Provide the [x, y] coordinate of the cell's center where the given text is located.  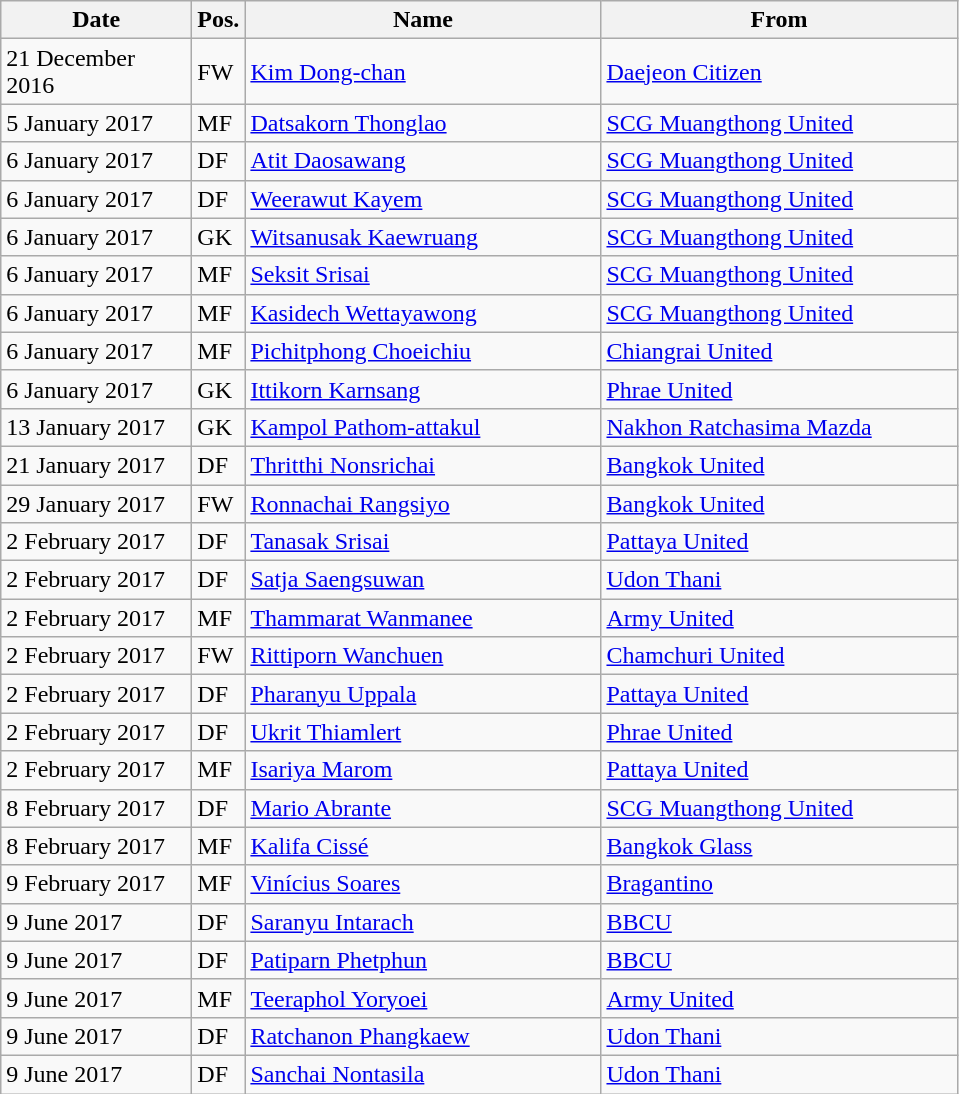
Mario Abrante [423, 808]
Bangkok Glass [779, 846]
Vinícius Soares [423, 884]
Chiangrai United [779, 351]
29 January 2017 [96, 503]
Sanchai Nontasila [423, 1074]
Pichitphong Choeichiu [423, 351]
Satja Saengsuwan [423, 580]
21 January 2017 [96, 465]
Nakhon Ratchasima Mazda [779, 427]
Ronnachai Rangsiyo [423, 503]
Saranyu Intarach [423, 922]
Date [96, 20]
Atit Daosawang [423, 161]
From [779, 20]
13 January 2017 [96, 427]
Kim Dong-chan [423, 72]
Ratchanon Phangkaew [423, 1036]
Witsanusak Kaewruang [423, 237]
Pharanyu Uppala [423, 694]
Tanasak Srisai [423, 542]
Kampol Pathom-attakul [423, 427]
Rittiporn Wanchuen [423, 656]
Seksit Srisai [423, 275]
Name [423, 20]
Kalifa Cissé [423, 846]
Bragantino [779, 884]
Thritthi Nonsrichai [423, 465]
Kasidech Wettayawong [423, 313]
9 February 2017 [96, 884]
Ittikorn Karnsang [423, 389]
Thammarat Wanmanee [423, 618]
5 January 2017 [96, 123]
Teeraphol Yoryoei [423, 998]
Chamchuri United [779, 656]
Isariya Marom [423, 770]
Weerawut Kayem [423, 199]
Patiparn Phetphun [423, 960]
Daejeon Citizen [779, 72]
Datsakorn Thonglao [423, 123]
21 December 2016 [96, 72]
Ukrit Thiamlert [423, 732]
Pos. [218, 20]
